Scan for the cell matching the given text and deliver its (x, y) coordinate at center. 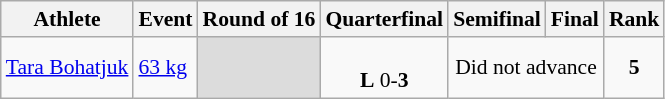
Semifinal (497, 19)
5 (634, 68)
Did not advance (526, 68)
Tara Bohatjuk (68, 68)
Athlete (68, 19)
Quarterfinal (384, 19)
Round of 16 (260, 19)
Event (165, 19)
Rank (634, 19)
Final (575, 19)
63 kg (165, 68)
L 0-3 (384, 68)
